Locate the cell with the specified text and output its (X, Y) center coordinate. 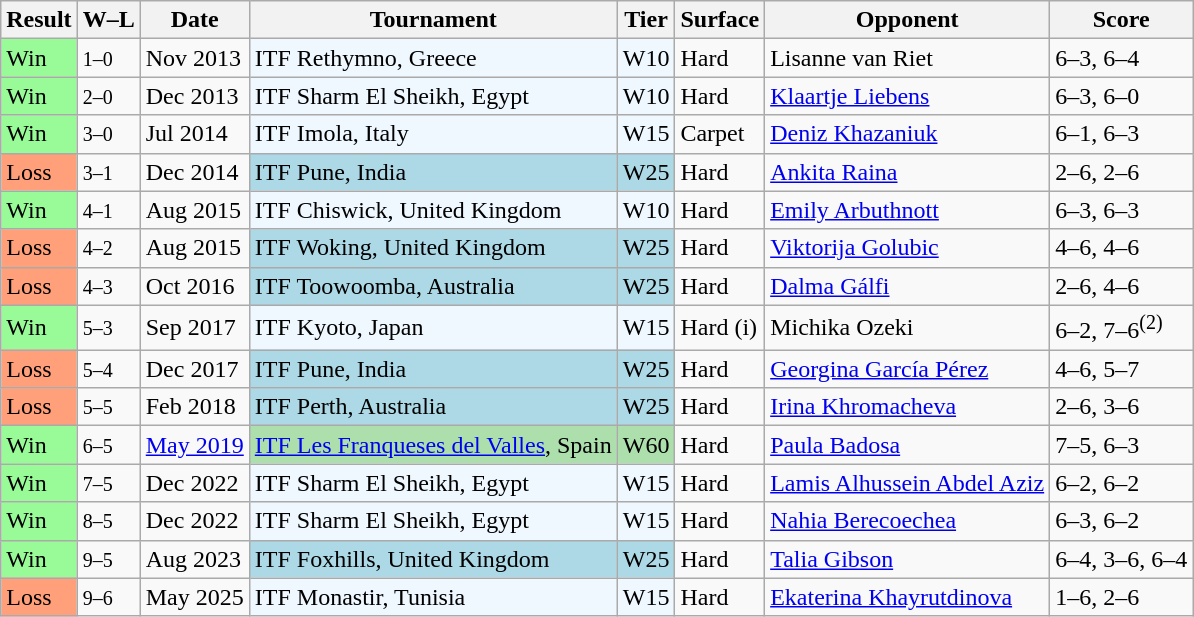
May 2019 (194, 445)
Viktorija Golubic (908, 248)
ITF Perth, Australia (433, 407)
ITF Rethymno, Greece (433, 58)
6–3, 6–3 (1122, 210)
Nov 2013 (194, 58)
4–2 (108, 248)
Tournament (433, 20)
Lisanne van Riet (908, 58)
6–1, 6–3 (1122, 134)
Dalma Gálfi (908, 286)
7–5 (108, 483)
Talia Gibson (908, 559)
Result (39, 20)
4–6, 5–7 (1122, 369)
ITF Toowoomba, Australia (433, 286)
W60 (646, 445)
Sep 2017 (194, 328)
ITF Chiswick, United Kingdom (433, 210)
Lamis Alhussein Abdel Aziz (908, 483)
3–0 (108, 134)
2–6, 2–6 (1122, 172)
Hard (i) (720, 328)
5–4 (108, 369)
Dec 2013 (194, 96)
6–2, 6–2 (1122, 483)
ITF Foxhills, United Kingdom (433, 559)
Opponent (908, 20)
9–6 (108, 597)
4–3 (108, 286)
1–6, 2–6 (1122, 597)
Paula Badosa (908, 445)
Aug 2023 (194, 559)
8–5 (108, 521)
ITF Monastir, Tunisia (433, 597)
ITF Les Franqueses del Valles, Spain (433, 445)
Jul 2014 (194, 134)
5–5 (108, 407)
W–L (108, 20)
2–6, 3–6 (1122, 407)
6–2, 7–6(2) (1122, 328)
Oct 2016 (194, 286)
Nahia Berecoechea (908, 521)
2–0 (108, 96)
5–3 (108, 328)
Klaartje Liebens (908, 96)
6–4, 3–6, 6–4 (1122, 559)
6–5 (108, 445)
Georgina García Pérez (908, 369)
ITF Woking, United Kingdom (433, 248)
Dec 2017 (194, 369)
Ekaterina Khayrutdinova (908, 597)
Emily Arbuthnott (908, 210)
Tier (646, 20)
Score (1122, 20)
4–6, 4–6 (1122, 248)
Surface (720, 20)
ITF Kyoto, Japan (433, 328)
4–1 (108, 210)
9–5 (108, 559)
Michika Ozeki (908, 328)
Dec 2014 (194, 172)
2–6, 4–6 (1122, 286)
Irina Khromacheva (908, 407)
6–3, 6–2 (1122, 521)
Deniz Khazaniuk (908, 134)
Feb 2018 (194, 407)
7–5, 6–3 (1122, 445)
May 2025 (194, 597)
6–3, 6–0 (1122, 96)
6–3, 6–4 (1122, 58)
Ankita Raina (908, 172)
Carpet (720, 134)
ITF Imola, Italy (433, 134)
Date (194, 20)
1–0 (108, 58)
3–1 (108, 172)
